Pinpoint the cell where the given text exists, returning its (x, y) midpoint coordinate. 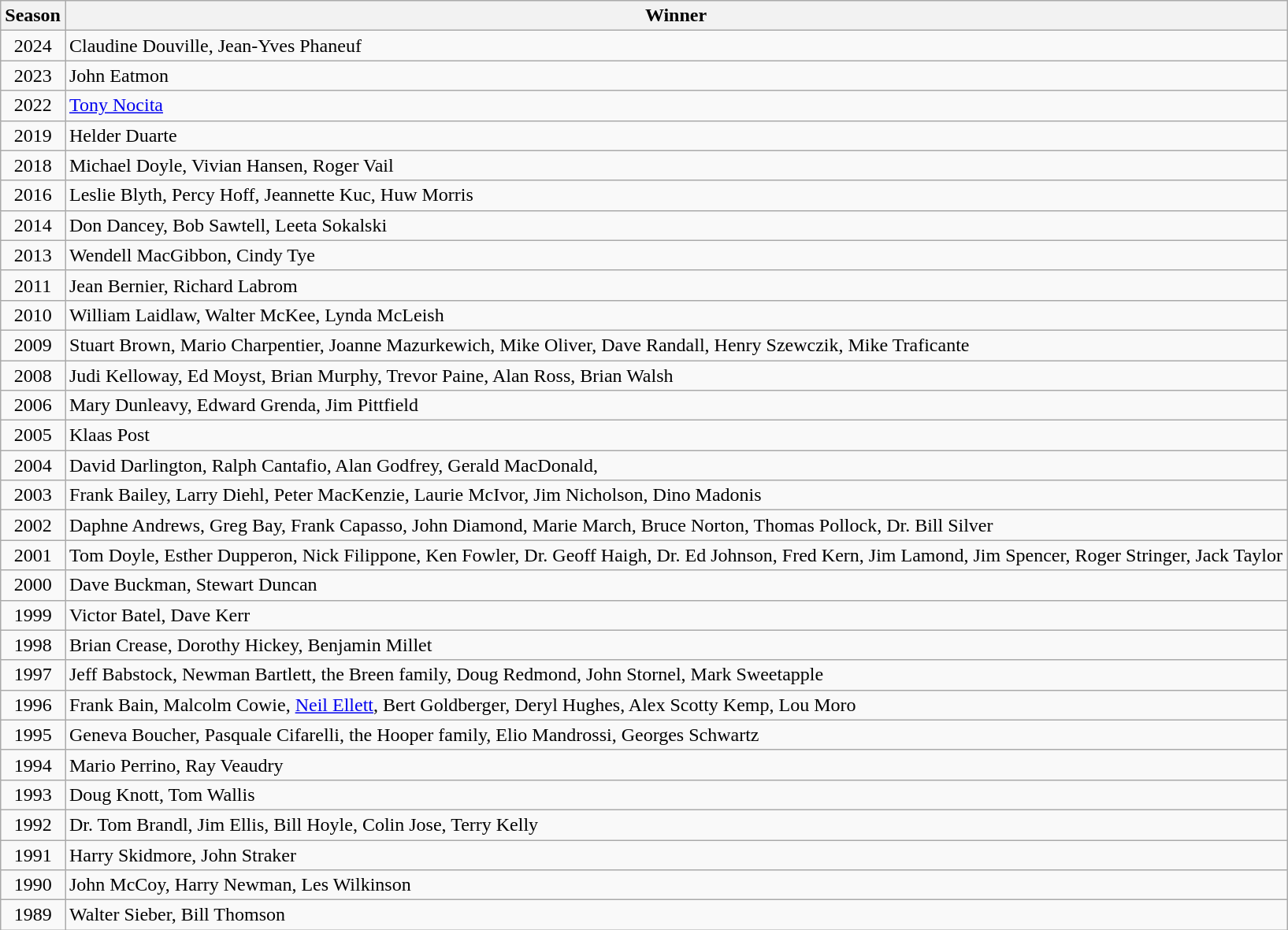
Michael Doyle, Vivian Hansen, Roger Vail (676, 165)
2018 (33, 165)
Daphne Andrews, Greg Bay, Frank Capasso, John Diamond, Marie March, Bruce Norton, Thomas Pollock, Dr. Bill Silver (676, 525)
2001 (33, 555)
2009 (33, 345)
2006 (33, 406)
1992 (33, 824)
Leslie Blyth, Percy Hoff, Jeannette Kuc, Huw Morris (676, 195)
1995 (33, 735)
Helder Duarte (676, 135)
1994 (33, 765)
Geneva Boucher, Pasquale Cifarelli, the Hooper family, Elio Mandrossi, Georges Schwartz (676, 735)
John McCoy, Harry Newman, Les Wilkinson (676, 885)
1990 (33, 885)
Frank Bain, Malcolm Cowie, Neil Ellett, Bert Goldberger, Deryl Hughes, Alex Scotty Kemp, Lou Moro (676, 705)
Harry Skidmore, John Straker (676, 854)
John Eatmon (676, 76)
1998 (33, 645)
2008 (33, 376)
1999 (33, 615)
Don Dancey, Bob Sawtell, Leeta Sokalski (676, 225)
Mario Perrino, Ray Veaudry (676, 765)
1991 (33, 854)
William Laidlaw, Walter McKee, Lynda McLeish (676, 315)
Victor Batel, Dave Kerr (676, 615)
2010 (33, 315)
2024 (33, 46)
2016 (33, 195)
Judi Kelloway, Ed Moyst, Brian Murphy, Trevor Paine, Alan Ross, Brian Walsh (676, 376)
2013 (33, 255)
2022 (33, 106)
Winner (676, 16)
2000 (33, 585)
Stuart Brown, Mario Charpentier, Joanne Mazurkewich, Mike Oliver, Dave Randall, Henry Szewczik, Mike Traficante (676, 345)
1997 (33, 675)
2014 (33, 225)
Walter Sieber, Bill Thomson (676, 915)
Brian Crease, Dorothy Hickey, Benjamin Millet (676, 645)
Jeff Babstock, Newman Bartlett, the Breen family, Doug Redmond, John Stornel, Mark Sweetapple (676, 675)
2019 (33, 135)
Jean Bernier, Richard Labrom (676, 285)
Dr. Tom Brandl, Jim Ellis, Bill Hoyle, Colin Jose, Terry Kelly (676, 824)
Doug Knott, Tom Wallis (676, 795)
2002 (33, 525)
2003 (33, 495)
1993 (33, 795)
Dave Buckman, Stewart Duncan (676, 585)
2011 (33, 285)
2004 (33, 465)
Mary Dunleavy, Edward Grenda, Jim Pittfield (676, 406)
Klaas Post (676, 435)
2023 (33, 76)
David Darlington, Ralph Cantafio, Alan Godfrey, Gerald MacDonald, (676, 465)
Tony Nocita (676, 106)
1996 (33, 705)
Frank Bailey, Larry Diehl, Peter MacKenzie, Laurie McIvor, Jim Nicholson, Dino Madonis (676, 495)
2005 (33, 435)
1989 (33, 915)
Wendell MacGibbon, Cindy Tye (676, 255)
Claudine Douville, Jean-Yves Phaneuf (676, 46)
Season (33, 16)
